Scan for the cell matching the given text and deliver its (X, Y) coordinate at center. 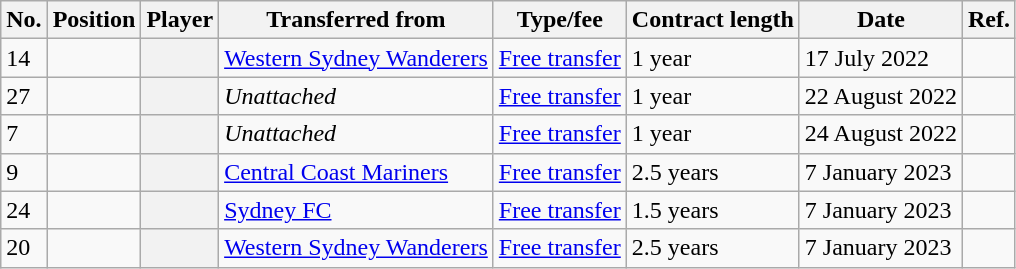
7 (24, 134)
17 July 2022 (880, 58)
Central Coast Mariners (356, 172)
Contract length (712, 20)
Position (94, 20)
Ref. (988, 20)
1.5 years (712, 210)
9 (24, 172)
No. (24, 20)
22 August 2022 (880, 96)
24 (24, 210)
Date (880, 20)
14 (24, 58)
Type/fee (560, 20)
27 (24, 96)
Sydney FC (356, 210)
Transferred from (356, 20)
24 August 2022 (880, 134)
Player (180, 20)
20 (24, 248)
